Scan for the cell matching the given text and deliver its (x, y) coordinate at center. 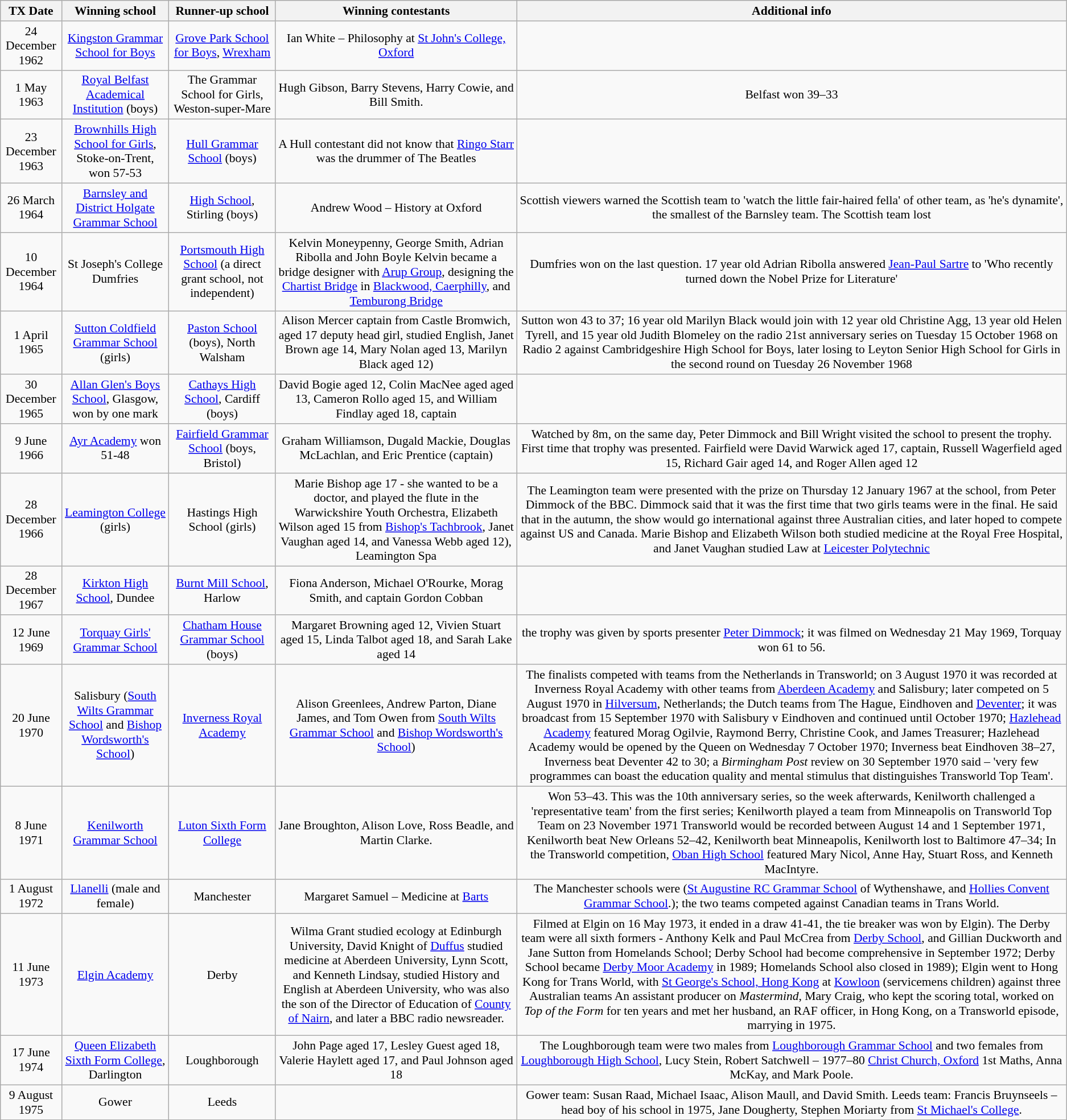
26 March 1964 (31, 208)
Grove Park School for Boys, Wrexham (222, 46)
Llanelli (male and female) (115, 896)
Luton Sixth Form College (222, 833)
1 August 1972 (31, 896)
11 June 1973 (31, 975)
Margaret Samuel – Medicine at Barts (396, 896)
Barnsley and District Holgate Grammar School (115, 208)
TX Date (31, 11)
Kenilworth Grammar School (115, 833)
Hugh Gibson, Barry Stevens, Harry Cowie, and Bill Smith. (396, 94)
Leamington College (girls) (115, 520)
12 June 1969 (31, 640)
the trophy was given by sports presenter Peter Dimmock; it was filmed on Wednesday 21 May 1969, Torquay won 61 to 56. (791, 640)
High School, Stirling (boys) (222, 208)
Torquay Girls' Grammar School (115, 640)
Paston School (boys), North Walsham (222, 342)
Allan Glen's Boys School, Glasgow, won by one mark (115, 399)
28 December 1966 (31, 520)
Graham Williamson, Dugald Mackie, Douglas McLachlan, and Eric Prentice (captain) (396, 448)
Burnt Mill School, Harlow (222, 590)
Kingston Grammar School for Boys (115, 46)
28 December 1967 (31, 590)
A Hull contestant did not know that Ringo Starr was the drummer of The Beatles (396, 151)
Andrew Wood – History at Oxford (396, 208)
Jane Broughton, Alison Love, Ross Beadle, and Martin Clarke. (396, 833)
Salisbury (South Wilts Grammar School and Bishop Wordsworth's School) (115, 725)
Alison Greenlees, Andrew Parton, Diane James, and Tom Owen from South Wilts Grammar School and Bishop Wordsworth's School) (396, 725)
Brownhills High School for Girls, Stoke-on-Trent, won 57-53 (115, 151)
David Bogie aged 12, Colin MacNee aged aged 13, Cameron Rollo aged 15, and William Findlay aged 18, captain (396, 399)
Elgin Academy (115, 975)
Winning school (115, 11)
9 June 1966 (31, 448)
Margaret Browning aged 12, Vivien Stuart aged 15, Linda Talbot aged 18, and Sarah Lake aged 14 (396, 640)
Inverness Royal Academy (222, 725)
24 December 1962 (31, 46)
John Page aged 17, Lesley Guest aged 18, Valerie Haylett aged 17, and Paul Johnson aged 18 (396, 1060)
Ayr Academy won 51-48 (115, 448)
Belfast won 39–33 (791, 94)
Fairfield Grammar School (boys, Bristol) (222, 448)
Leeds (222, 1102)
Kirkton High School, Dundee (115, 590)
23 December 1963 (31, 151)
Dumfries won on the last question. 17 year old Adrian Ribolla answered Jean-Paul Sartre to 'Who recently turned down the Nobel Prize for Literature' (791, 272)
Runner-up school (222, 11)
1 April 1965 (31, 342)
30 December 1965 (31, 399)
1 May 1963 (31, 94)
Hastings High School (girls) (222, 520)
Chatham House Grammar School (boys) (222, 640)
10 December 1964 (31, 272)
Cathays High School, Cardiff (boys) (222, 399)
The Grammar School for Girls, Weston-super-Mare (222, 94)
8 June 1971 (31, 833)
Royal Belfast Academical Institution (boys) (115, 94)
Queen Elizabeth Sixth Form College, Darlington (115, 1060)
Sutton Coldfield Grammar School (girls) (115, 342)
Winning contestants (396, 11)
Portsmouth High School (a direct grant school, not independent) (222, 272)
Manchester (222, 896)
9 August 1975 (31, 1102)
Fiona Anderson, Michael O'Rourke, Morag Smith, and captain Gordon Cobban (396, 590)
Derby (222, 975)
20 June 1970 (31, 725)
St Joseph's College Dumfries (115, 272)
Hull Grammar School (boys) (222, 151)
17 June 1974 (31, 1060)
Gower (115, 1102)
Loughborough (222, 1060)
Alison Mercer captain from Castle Bromwich, aged 17 deputy head girl, studied English, Janet Brown age 14, Mary Nolan aged 13, Marilyn Black aged 12) (396, 342)
Additional info (791, 11)
Ian White – Philosophy at St John's College, Oxford (396, 46)
